Return [x, y] of the center of cell containing provided text 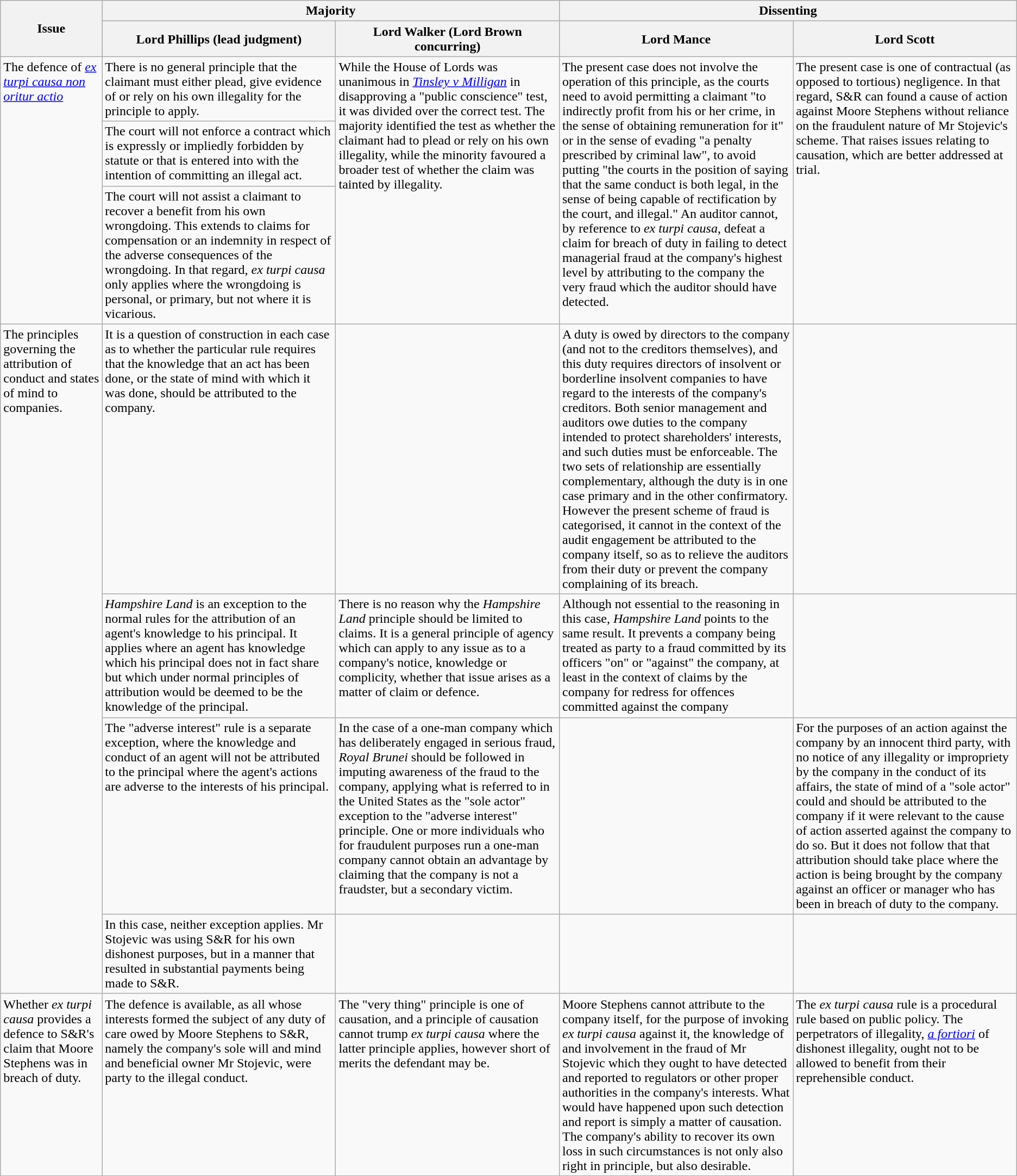
There is no general principle that the claimant must either plead, give evidence of or rely on his own illegality for the principle to apply. [219, 89]
Issue [51, 28]
Lord Phillips (lead judgment) [219, 39]
Whether ex turpi causa provides a defence to S&R's claim that Moore Stephens was in breach of duty. [51, 1085]
Dissenting [788, 11]
Lord Scott [905, 39]
The defence of ex turpi causa non oritur actio [51, 190]
Lord Mance [676, 39]
The principles governing the attribution of conduct and states of mind to companies. [51, 659]
Lord Walker (Lord Brown concurring) [448, 39]
Majority [331, 11]
